Locate the cell with the specified text and output its [X, Y] center coordinate. 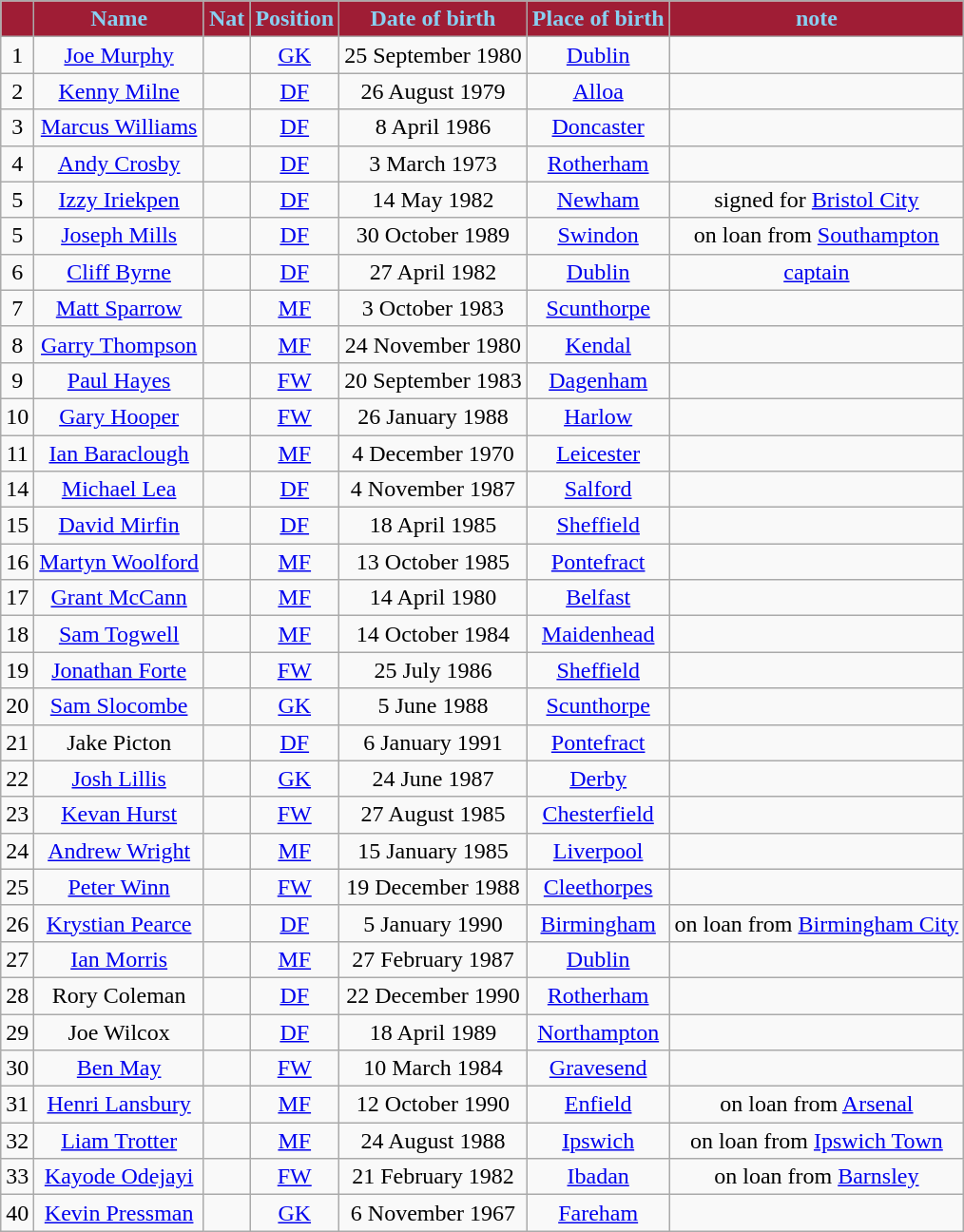
14 April 1980 [434, 598]
Martyn Woolford [120, 562]
13 October 1985 [434, 562]
Doncaster [598, 127]
on loan from Arsenal [817, 1105]
21 February 1982 [434, 1177]
27 April 1982 [434, 272]
Chesterfield [598, 815]
18 [17, 634]
Leicester [598, 453]
Kenny Milne [120, 91]
9 [17, 380]
Kevin Pressman [120, 1213]
29 [17, 1031]
Sam Slocombe [120, 706]
Belfast [598, 598]
Birmingham [598, 923]
6 November 1967 [434, 1213]
26 [17, 923]
on loan from Birmingham City [817, 923]
10 [17, 416]
Jake Picton [120, 742]
Michael Lea [120, 490]
8 [17, 344]
Ian Baraclough [120, 453]
David Mirfin [120, 526]
Newham [598, 200]
Garry Thompson [120, 344]
32 [17, 1141]
Date of birth [434, 19]
16 [17, 562]
33 [17, 1177]
19 [17, 670]
15 [17, 526]
Jonathan Forte [120, 670]
captain [817, 272]
5 June 1988 [434, 706]
2 [17, 91]
20 September 1983 [434, 380]
Dagenham [598, 380]
7 [17, 308]
Northampton [598, 1031]
Enfield [598, 1105]
Name [120, 19]
25 [17, 887]
Kendal [598, 344]
Joe Murphy [120, 55]
12 October 1990 [434, 1105]
Maidenhead [598, 634]
Liam Trotter [120, 1141]
40 [17, 1213]
5 January 1990 [434, 923]
Cleethorpes [598, 887]
Nat [226, 19]
3 March 1973 [434, 164]
on loan from Southampton [817, 236]
28 [17, 995]
Kayode Odejayi [120, 1177]
Paul Hayes [120, 380]
on loan from Ipswich Town [817, 1141]
8 April 1986 [434, 127]
on loan from Barnsley [817, 1177]
signed for Bristol City [817, 200]
Derby [598, 779]
Position [295, 19]
17 [17, 598]
Cliff Byrne [120, 272]
26 August 1979 [434, 91]
Place of birth [598, 19]
Josh Lillis [120, 779]
18 April 1989 [434, 1031]
4 December 1970 [434, 453]
Ben May [120, 1068]
30 October 1989 [434, 236]
3 October 1983 [434, 308]
Peter Winn [120, 887]
11 [17, 453]
Ian Morris [120, 959]
24 June 1987 [434, 779]
31 [17, 1105]
4 November 1987 [434, 490]
Alloa [598, 91]
14 October 1984 [434, 634]
Krystian Pearce [120, 923]
Fareham [598, 1213]
Rory Coleman [120, 995]
25 September 1980 [434, 55]
1 [17, 55]
23 [17, 815]
Grant McCann [120, 598]
Ibadan [598, 1177]
Izzy Iriekpen [120, 200]
19 December 1988 [434, 887]
Salford [598, 490]
Andrew Wright [120, 851]
Andy Crosby [120, 164]
Sam Togwell [120, 634]
Gary Hooper [120, 416]
Gravesend [598, 1068]
24 November 1980 [434, 344]
24 [17, 851]
3 [17, 127]
Kevan Hurst [120, 815]
4 [17, 164]
27 February 1987 [434, 959]
24 August 1988 [434, 1141]
Swindon [598, 236]
26 January 1988 [434, 416]
25 July 1986 [434, 670]
22 [17, 779]
20 [17, 706]
6 January 1991 [434, 742]
15 January 1985 [434, 851]
Matt Sparrow [120, 308]
Joe Wilcox [120, 1031]
14 May 1982 [434, 200]
note [817, 19]
27 August 1985 [434, 815]
Henri Lansbury [120, 1105]
Joseph Mills [120, 236]
27 [17, 959]
10 March 1984 [434, 1068]
Harlow [598, 416]
30 [17, 1068]
Marcus Williams [120, 127]
Liverpool [598, 851]
14 [17, 490]
18 April 1985 [434, 526]
22 December 1990 [434, 995]
6 [17, 272]
Ipswich [598, 1141]
21 [17, 742]
